Detect which cell encompasses the target text, then output its (X, Y) center coordinate. 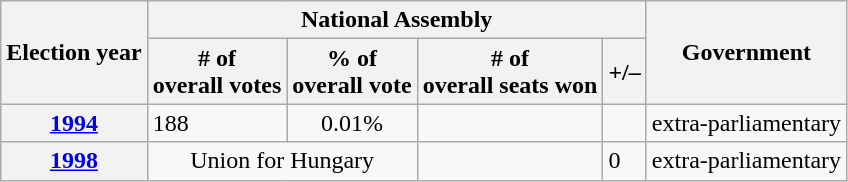
1998 (74, 161)
Government (746, 52)
1994 (74, 123)
Election year (74, 52)
Union for Hungary (282, 161)
+/– (624, 72)
0 (624, 161)
0.01% (352, 123)
# ofoverall votes (217, 72)
% ofoverall vote (352, 72)
National Assembly (396, 20)
188 (217, 123)
# ofoverall seats won (510, 72)
